For the text-containing cell, return its midpoint in (x, y) coordinate format. 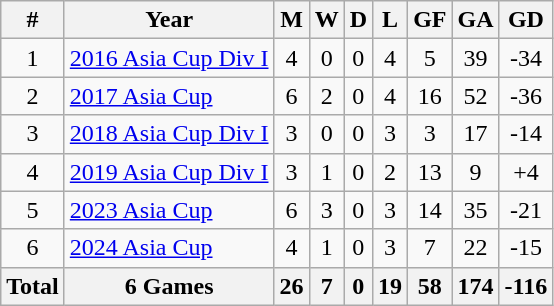
174 (476, 286)
2016 Asia Cup Div I (169, 58)
2018 Asia Cup Div I (169, 134)
+4 (526, 172)
M (292, 20)
35 (476, 210)
W (326, 20)
L (390, 20)
# (33, 20)
39 (476, 58)
Year (169, 20)
52 (476, 96)
16 (430, 96)
-21 (526, 210)
GD (526, 20)
-15 (526, 248)
2017 Asia Cup (169, 96)
6 Games (169, 286)
-116 (526, 286)
D (358, 20)
19 (390, 286)
14 (430, 210)
9 (476, 172)
58 (430, 286)
-36 (526, 96)
2023 Asia Cup (169, 210)
13 (430, 172)
2019 Asia Cup Div I (169, 172)
26 (292, 286)
22 (476, 248)
-14 (526, 134)
GF (430, 20)
2024 Asia Cup (169, 248)
GA (476, 20)
-34 (526, 58)
17 (476, 134)
Total (33, 286)
